Capture the cell that displays the provided text and extract its [x, y] central coordinate. 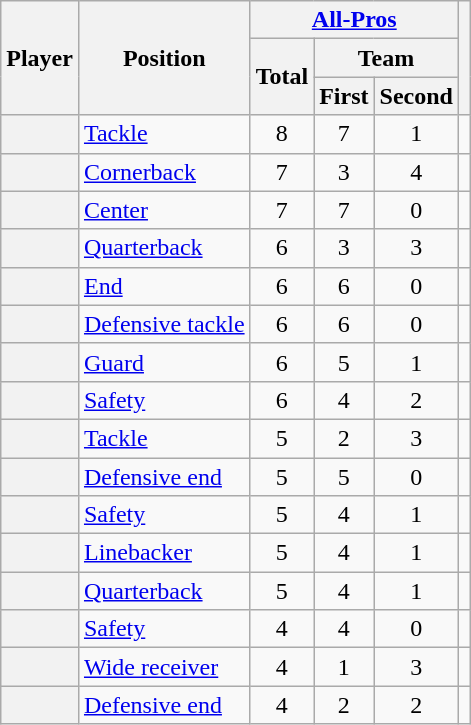
Player [40, 58]
Team [386, 58]
All-Pros [354, 20]
8 [282, 134]
Second [416, 96]
Center [164, 210]
Guard [164, 362]
Defensive tackle [164, 324]
Cornerback [164, 172]
Wide receiver [164, 667]
End [164, 286]
Position [164, 58]
Total [282, 77]
First [344, 96]
Linebacker [164, 553]
